Output the [x, y] coordinate of the center of the cell containing the given text.  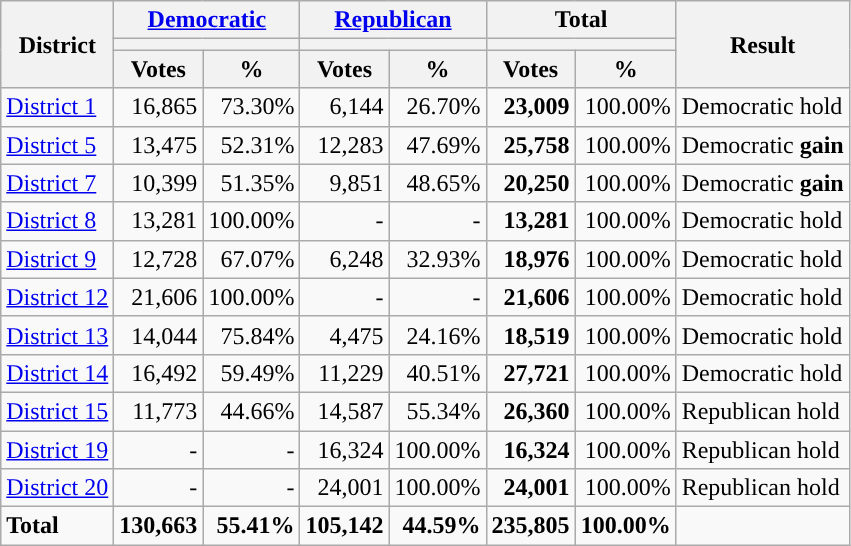
130,663 [158, 526]
Result [762, 44]
55.34% [438, 411]
6,248 [344, 259]
14,044 [158, 335]
District 14 [58, 373]
55.41% [252, 526]
District 13 [58, 335]
47.69% [438, 145]
23,009 [530, 107]
District 1 [58, 107]
Republican [393, 20]
51.35% [252, 183]
11,229 [344, 373]
11,773 [158, 411]
105,142 [344, 526]
District 12 [58, 297]
12,283 [344, 145]
District 8 [58, 221]
32.93% [438, 259]
District 5 [58, 145]
25,758 [530, 145]
District 19 [58, 449]
20,250 [530, 183]
16,492 [158, 373]
67.07% [252, 259]
26.70% [438, 107]
75.84% [252, 335]
59.49% [252, 373]
235,805 [530, 526]
6,144 [344, 107]
24.16% [438, 335]
40.51% [438, 373]
4,475 [344, 335]
52.31% [252, 145]
12,728 [158, 259]
16,865 [158, 107]
10,399 [158, 183]
District [58, 44]
18,976 [530, 259]
44.66% [252, 411]
27,721 [530, 373]
District 15 [58, 411]
48.65% [438, 183]
26,360 [530, 411]
73.30% [252, 107]
District 20 [58, 488]
13,475 [158, 145]
44.59% [438, 526]
14,587 [344, 411]
District 9 [58, 259]
Democratic [207, 20]
9,851 [344, 183]
18,519 [530, 335]
District 7 [58, 183]
